Detect which cell encompasses the target text, then output its [x, y] center coordinate. 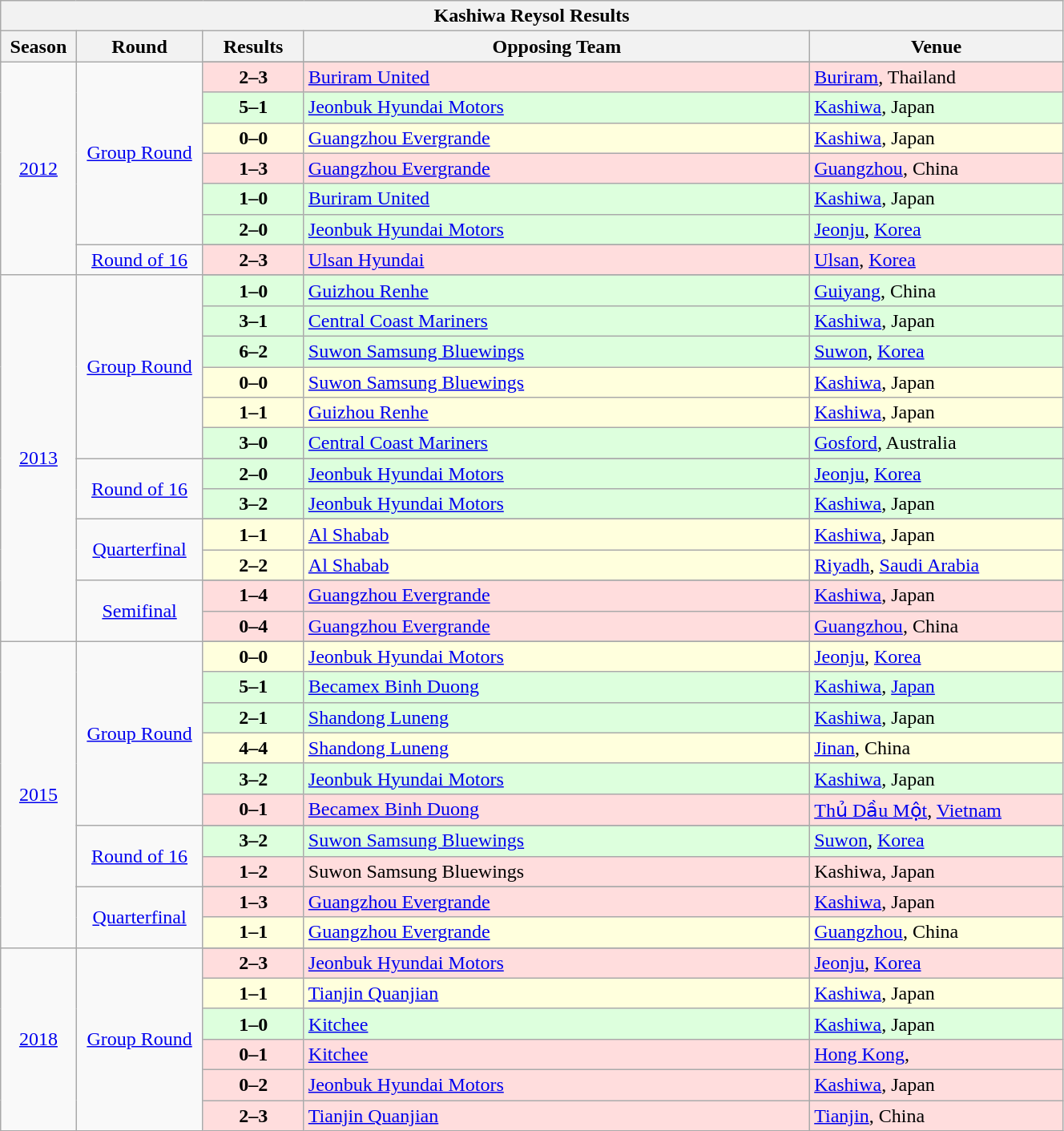
Riyadh, Saudi Arabia [937, 565]
6–2 [253, 351]
Round [139, 46]
Ulsan Hyundai [556, 260]
Guiyang, China [937, 290]
Ulsan, Korea [937, 260]
Kashiwa Reysol Results [532, 16]
Semifinal [139, 611]
1–2 [253, 871]
Season [38, 46]
0–2 [253, 1085]
Hong Kong, [937, 1054]
Tianjin, China [937, 1115]
2015 [38, 794]
Venue [937, 46]
2018 [38, 1039]
0–4 [253, 626]
3–0 [253, 443]
2012 [38, 168]
2–1 [253, 717]
Results [253, 46]
4–4 [253, 748]
2–2 [253, 565]
2013 [38, 458]
Jinan, China [937, 748]
3–1 [253, 321]
Gosford, Australia [937, 443]
Buriram, Thailand [937, 77]
Thủ Dầu Một, Vietnam [937, 810]
1–4 [253, 596]
Opposing Team [556, 46]
